Scan for the cell matching the given text and deliver its [x, y] coordinate at center. 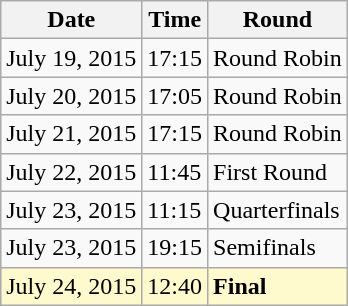
July 24, 2015 [72, 286]
Quarterfinals [278, 210]
July 19, 2015 [72, 58]
Semifinals [278, 248]
Round [278, 20]
Final [278, 286]
19:15 [175, 248]
Time [175, 20]
17:05 [175, 96]
First Round [278, 172]
July 20, 2015 [72, 96]
Date [72, 20]
July 21, 2015 [72, 134]
11:15 [175, 210]
12:40 [175, 286]
July 22, 2015 [72, 172]
11:45 [175, 172]
